Scan for the cell matching the given text and deliver its [X, Y] coordinate at center. 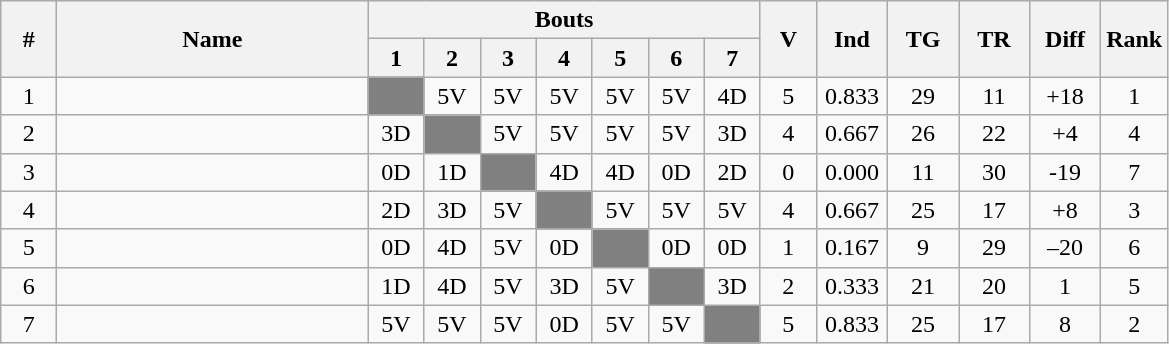
8 [1066, 324]
+18 [1066, 96]
26 [922, 134]
21 [922, 286]
22 [994, 134]
0 [788, 172]
20 [994, 286]
V [788, 39]
Bouts [564, 20]
+8 [1066, 210]
–20 [1066, 248]
0.333 [852, 286]
0.000 [852, 172]
Diff [1066, 39]
9 [922, 248]
Rank [1134, 39]
TG [922, 39]
Name [212, 39]
30 [994, 172]
Ind [852, 39]
0.167 [852, 248]
+4 [1066, 134]
-19 [1066, 172]
# [29, 39]
TR [994, 39]
